From the cell containing the given text, extract its center point as (x, y) coordinate. 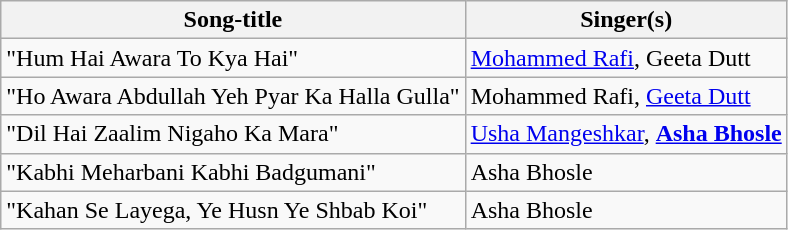
"Kahan Se Layega, Ye Husn Ye Shbab Koi" (233, 210)
"Hum Hai Awara To Kya Hai" (233, 58)
"Dil Hai Zaalim Nigaho Ka Mara" (233, 134)
"Kabhi Meharbani Kabhi Badgumani" (233, 172)
Singer(s) (626, 20)
Song-title (233, 20)
Usha Mangeshkar, Asha Bhosle (626, 134)
"Ho Awara Abdullah Yeh Pyar Ka Halla Gulla" (233, 96)
